Identify which cell holds the provided text, then report its [X, Y] central coordinate. 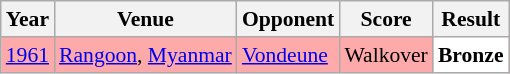
Score [386, 19]
Year [28, 19]
Venue [146, 19]
1961 [28, 55]
Walkover [386, 55]
Vondeune [288, 55]
Bronze [471, 55]
Rangoon, Myanmar [146, 55]
Result [471, 19]
Opponent [288, 19]
